Locate the cell with the specified text and output its (X, Y) center coordinate. 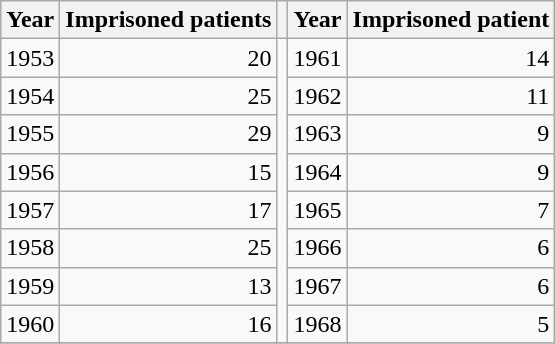
1956 (30, 172)
1953 (30, 58)
14 (451, 58)
1961 (318, 58)
16 (168, 324)
1955 (30, 134)
Imprisoned patients (168, 20)
15 (168, 172)
1962 (318, 96)
1959 (30, 286)
1968 (318, 324)
1954 (30, 96)
1964 (318, 172)
1966 (318, 248)
29 (168, 134)
Imprisoned patient (451, 20)
17 (168, 210)
1958 (30, 248)
20 (168, 58)
7 (451, 210)
1965 (318, 210)
5 (451, 324)
11 (451, 96)
1957 (30, 210)
1960 (30, 324)
13 (168, 286)
1963 (318, 134)
1967 (318, 286)
